Scan for the cell matching the given text and deliver its (x, y) coordinate at center. 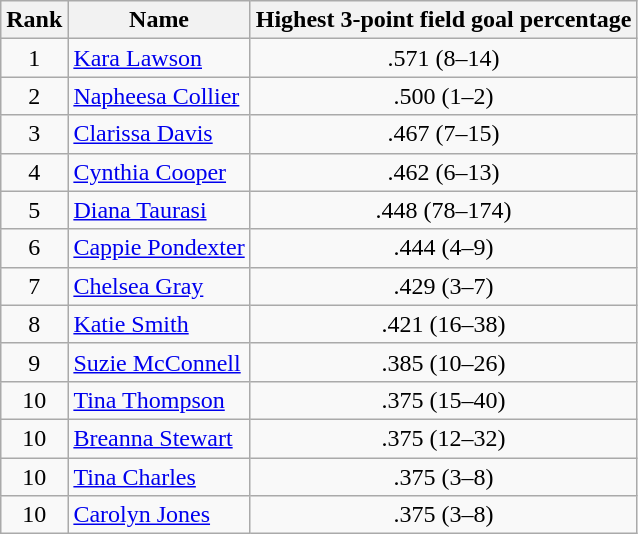
4 (34, 172)
.462 (6–13) (444, 172)
Rank (34, 20)
.467 (7–15) (444, 134)
Cynthia Cooper (159, 172)
.448 (78–174) (444, 210)
.375 (15–40) (444, 400)
Breanna Stewart (159, 438)
2 (34, 96)
9 (34, 362)
Diana Taurasi (159, 210)
.444 (4–9) (444, 248)
Highest 3-point field goal percentage (444, 20)
.500 (1–2) (444, 96)
8 (34, 324)
.385 (10–26) (444, 362)
Chelsea Gray (159, 286)
Carolyn Jones (159, 515)
Clarissa Davis (159, 134)
6 (34, 248)
.375 (12–32) (444, 438)
Tina Charles (159, 477)
3 (34, 134)
1 (34, 58)
7 (34, 286)
5 (34, 210)
.429 (3–7) (444, 286)
Katie Smith (159, 324)
Cappie Pondexter (159, 248)
Kara Lawson (159, 58)
.421 (16–38) (444, 324)
Napheesa Collier (159, 96)
Name (159, 20)
.571 (8–14) (444, 58)
Tina Thompson (159, 400)
Suzie McConnell (159, 362)
